Determine the [X, Y] coordinate at the center of the cell enclosing the given text.  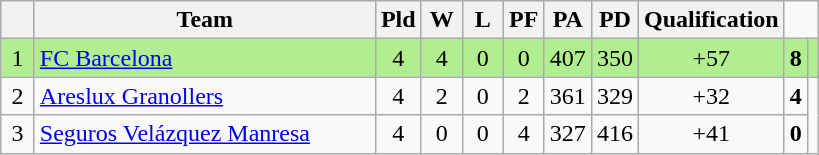
416 [614, 134]
361 [568, 96]
327 [568, 134]
Team [204, 20]
L [482, 20]
W [442, 20]
+32 [711, 96]
Pld [398, 20]
407 [568, 58]
8 [796, 58]
FC Barcelona [204, 58]
350 [614, 58]
Seguros Velázquez Manresa [204, 134]
3 [18, 134]
PD [614, 20]
PF [524, 20]
Areslux Granollers [204, 96]
+41 [711, 134]
329 [614, 96]
1 [18, 58]
Qualification [711, 20]
PA [568, 20]
+57 [711, 58]
